Pinpoint the cell where the given text exists, returning its [X, Y] midpoint coordinate. 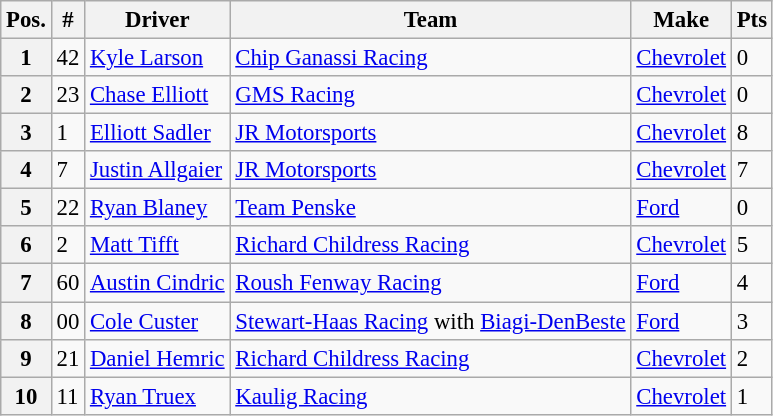
23 [68, 95]
Matt Tifft [158, 245]
Roush Fenway Racing [430, 283]
Ryan Truex [158, 396]
Chip Ganassi Racing [430, 58]
22 [68, 208]
6 [26, 245]
Driver [158, 20]
Pts [752, 20]
Pos. [26, 20]
11 [68, 396]
Kyle Larson [158, 58]
Team Penske [430, 208]
21 [68, 358]
Make [681, 20]
Daniel Hemric [158, 358]
42 [68, 58]
10 [26, 396]
Kaulig Racing [430, 396]
GMS Racing [430, 95]
Chase Elliott [158, 95]
Cole Custer [158, 321]
Elliott Sadler [158, 133]
Justin Allgaier [158, 170]
# [68, 20]
Team [430, 20]
Austin Cindric [158, 283]
Stewart-Haas Racing with Biagi-DenBeste [430, 321]
Ryan Blaney [158, 208]
00 [68, 321]
60 [68, 283]
9 [26, 358]
